Return [X, Y] of the center of cell containing provided text 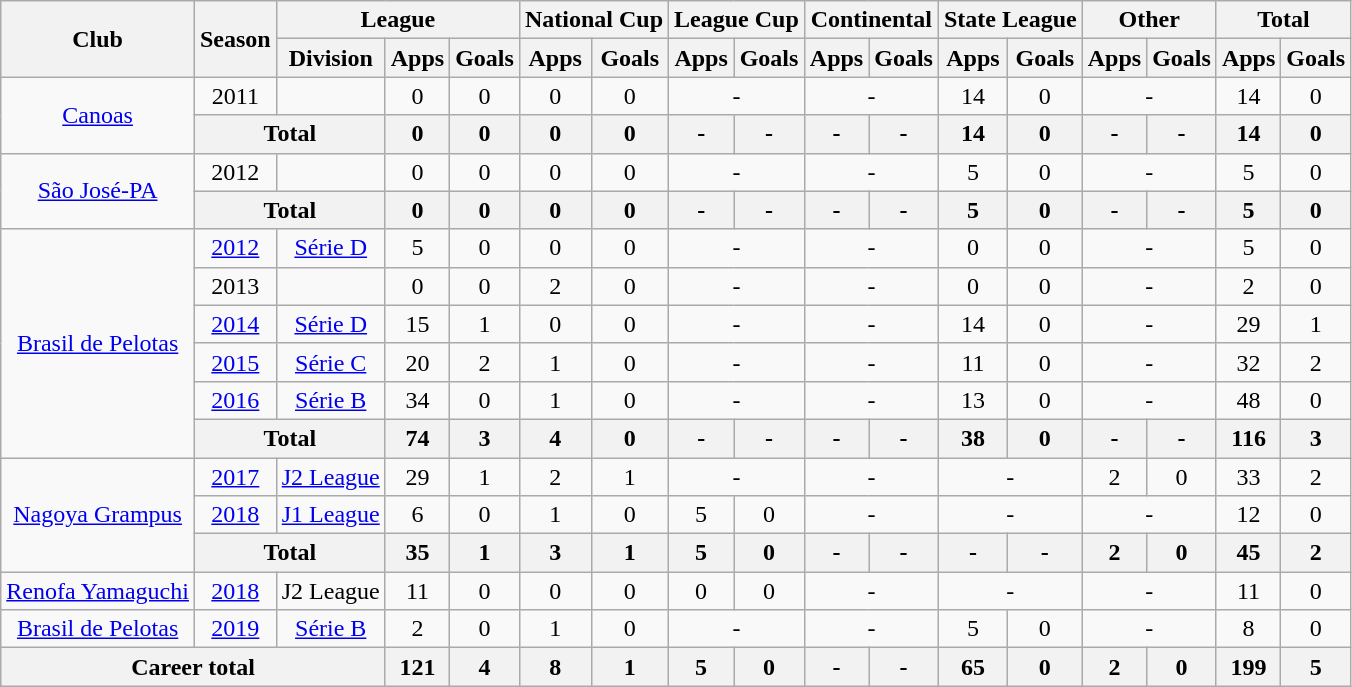
2019 [235, 629]
6 [417, 515]
National Cup [594, 20]
65 [972, 667]
Season [235, 39]
2011 [235, 96]
Continental [871, 20]
74 [417, 438]
13 [972, 400]
Nagoya Grampus [98, 515]
2014 [235, 324]
J1 League [330, 515]
League Cup [737, 20]
Club [98, 39]
São José-PA [98, 191]
34 [417, 400]
2015 [235, 362]
45 [1248, 553]
Série C [330, 362]
32 [1248, 362]
League [398, 20]
Renofa Yamaguchi [98, 591]
35 [417, 553]
121 [417, 667]
116 [1248, 438]
2013 [235, 286]
Division [330, 58]
2016 [235, 400]
Other [1149, 20]
20 [417, 362]
33 [1248, 477]
199 [1248, 667]
48 [1248, 400]
Canoas [98, 115]
State League [1010, 20]
Career total [193, 667]
2017 [235, 477]
38 [972, 438]
12 [1248, 515]
15 [417, 324]
